Output the [x, y] coordinate of the center of the cell containing the given text.  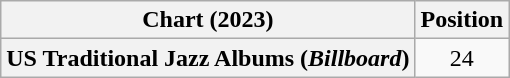
Chart (2023) [208, 20]
24 [462, 58]
US Traditional Jazz Albums (Billboard) [208, 58]
Position [462, 20]
